Scan for the cell matching the given text and deliver its [x, y] coordinate at center. 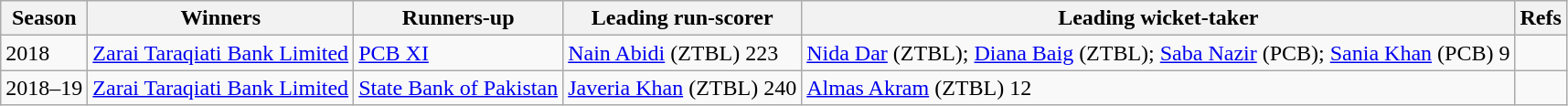
Nida Dar (ZTBL); Diana Baig (ZTBL); Saba Nazir (PCB); Sania Khan (PCB) 9 [1158, 53]
Runners-up [459, 18]
Nain Abidi (ZTBL) 223 [682, 53]
Almas Akram (ZTBL) 12 [1158, 88]
Javeria Khan (ZTBL) 240 [682, 88]
State Bank of Pakistan [459, 88]
Winners [221, 18]
Season [44, 18]
Leading wicket-taker [1158, 18]
PCB XI [459, 53]
2018 [44, 53]
Refs [1541, 18]
2018–19 [44, 88]
Leading run-scorer [682, 18]
